Extract the [X, Y] coordinate from the center of the cell holding the provided text.  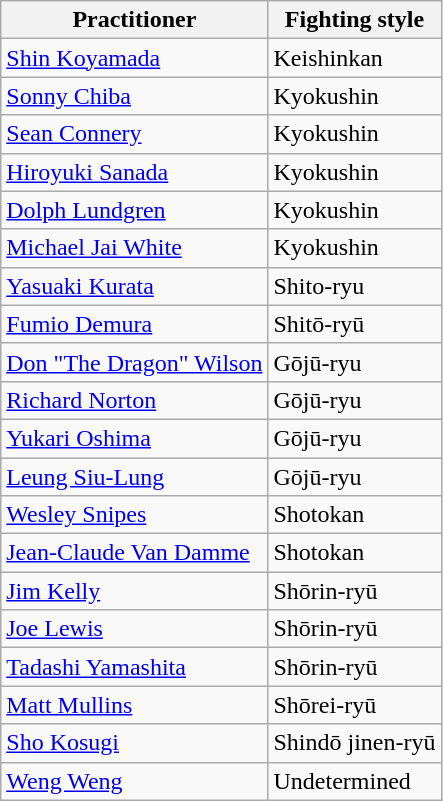
Fighting style [354, 20]
Shōrei-ryū [354, 705]
Shindō jinen-ryū [354, 743]
Richard Norton [134, 400]
Weng Weng [134, 781]
Jim Kelly [134, 591]
Dolph Lundgren [134, 210]
Jean-Claude Van Damme [134, 553]
Don "The Dragon" Wilson [134, 362]
Fumio Demura [134, 324]
Sean Connery [134, 134]
Practitioner [134, 20]
Joe Lewis [134, 629]
Wesley Snipes [134, 515]
Yasuaki Kurata [134, 286]
Leung Siu-Lung [134, 477]
Michael Jai White [134, 248]
Keishinkan [354, 58]
Undetermined [354, 781]
Sonny Chiba [134, 96]
Shito-ryu [354, 286]
Tadashi Yamashita [134, 667]
Yukari Oshima [134, 438]
Sho Kosugi [134, 743]
Matt Mullins [134, 705]
Shin Koyamada [134, 58]
Shitō-ryū [354, 324]
Hiroyuki Sanada [134, 172]
